Pinpoint the cell where the given text exists, returning its [X, Y] midpoint coordinate. 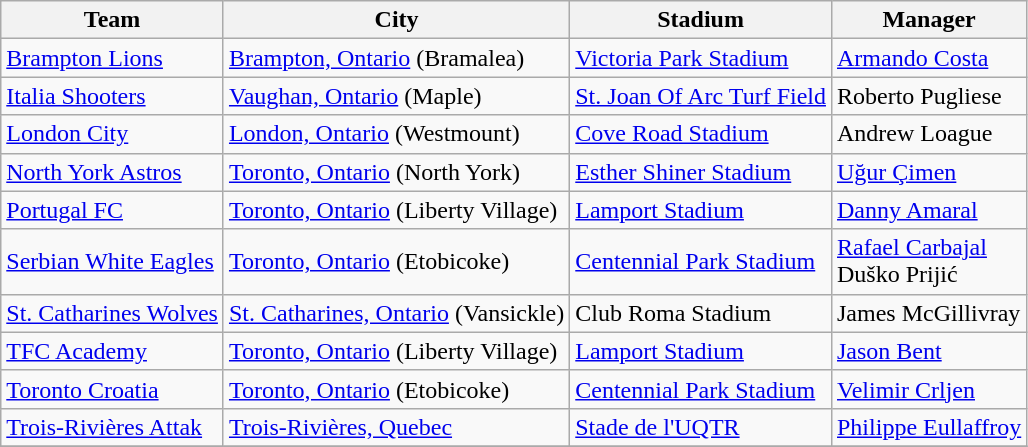
London City [112, 134]
Toronto Croatia [112, 389]
Manager [928, 20]
Toronto, Ontario (North York) [396, 172]
Philippe Eullaffroy [928, 427]
Rafael CarbajalDuško Prijić [928, 262]
Trois-Rivières Attak [112, 427]
Stadium [701, 20]
Brampton, Ontario (Bramalea) [396, 58]
Vaughan, Ontario (Maple) [396, 96]
Velimir Crljen [928, 389]
Esther Shiner Stadium [701, 172]
Portugal FC [112, 210]
Serbian White Eagles [112, 262]
London, Ontario (Westmount) [396, 134]
Jason Bent [928, 351]
Armando Costa [928, 58]
Italia Shooters [112, 96]
Cove Road Stadium [701, 134]
St. Catharines, Ontario (Vansickle) [396, 313]
Brampton Lions [112, 58]
TFC Academy [112, 351]
James McGillivray [928, 313]
Uğur Çimen [928, 172]
Stade de l'UQTR [701, 427]
Roberto Pugliese [928, 96]
Club Roma Stadium [701, 313]
Danny Amaral [928, 210]
Andrew Loague [928, 134]
City [396, 20]
Trois-Rivières, Quebec [396, 427]
Victoria Park Stadium [701, 58]
St. Joan Of Arc Turf Field [701, 96]
North York Astros [112, 172]
Team [112, 20]
St. Catharines Wolves [112, 313]
